Determine the (X, Y) coordinate at the center of the cell enclosing the given text.  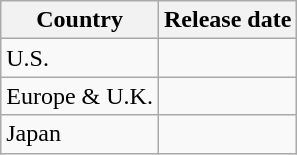
Release date (227, 20)
Country (80, 20)
Europe & U.K. (80, 96)
U.S. (80, 58)
Japan (80, 134)
